Identify which cell holds the provided text, then report its (x, y) central coordinate. 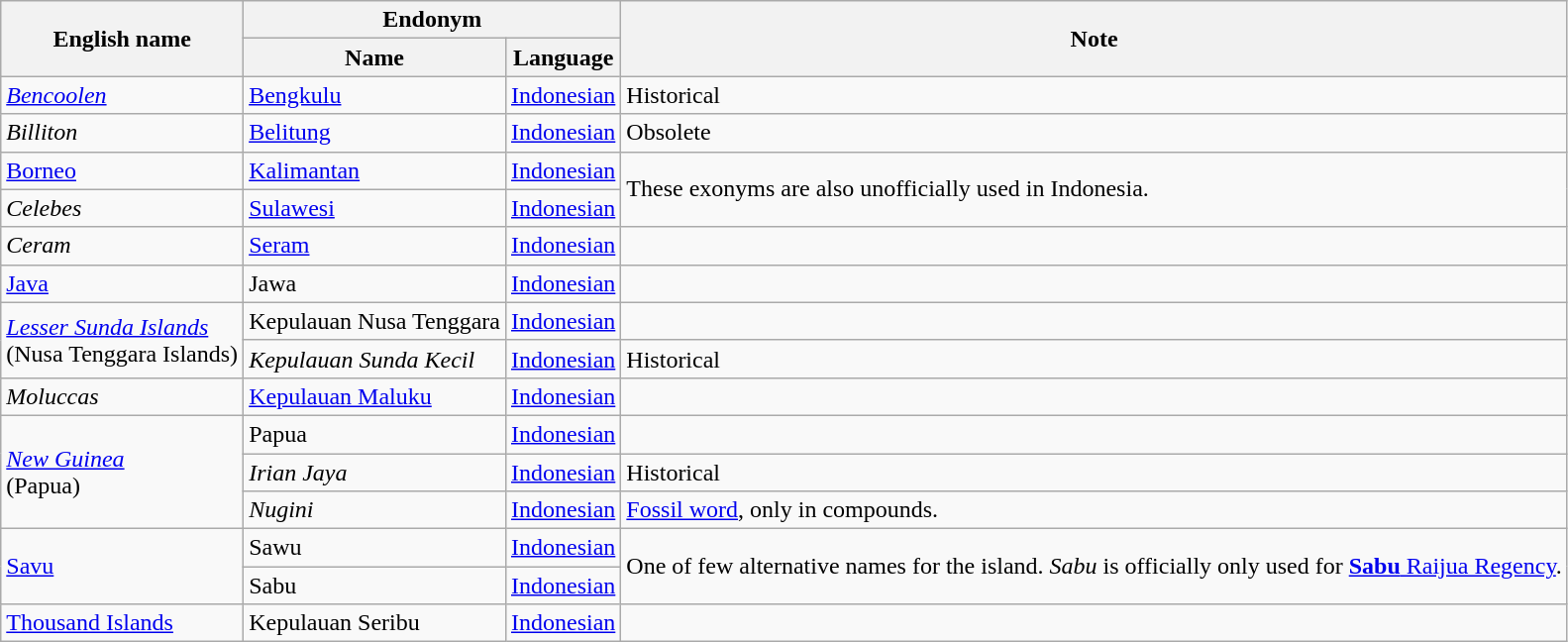
Nugini (374, 510)
Sulawesi (374, 208)
Note (1095, 39)
Ceram (123, 246)
Savu (123, 567)
Java (123, 283)
Belitung (374, 133)
One of few alternative names for the island. Sabu is officially only used for Sabu Raijua Regency. (1095, 567)
Kepulauan Maluku (374, 396)
Language (563, 57)
Thousand Islands (123, 623)
Kepulauan Sunda Kecil (374, 359)
Borneo (123, 170)
Obsolete (1095, 133)
Moluccas (123, 396)
These exonyms are also unofficially used in Indonesia. (1095, 189)
Celebes (123, 208)
Sawu (374, 548)
Kalimantan (374, 170)
Jawa (374, 283)
Lesser Sunda Islands(Nusa Tenggara Islands) (123, 340)
Name (374, 57)
English name (123, 39)
Bencoolen (123, 95)
Papua (374, 434)
Kepulauan Nusa Tenggara (374, 321)
Sabu (374, 586)
Fossil word, only in compounds. (1095, 510)
Kepulauan Seribu (374, 623)
New Guinea(Papua) (123, 472)
Endonym (432, 20)
Billiton (123, 133)
Bengkulu (374, 95)
Irian Jaya (374, 473)
Seram (374, 246)
